Pinpoint the cell where the given text exists, returning its [x, y] midpoint coordinate. 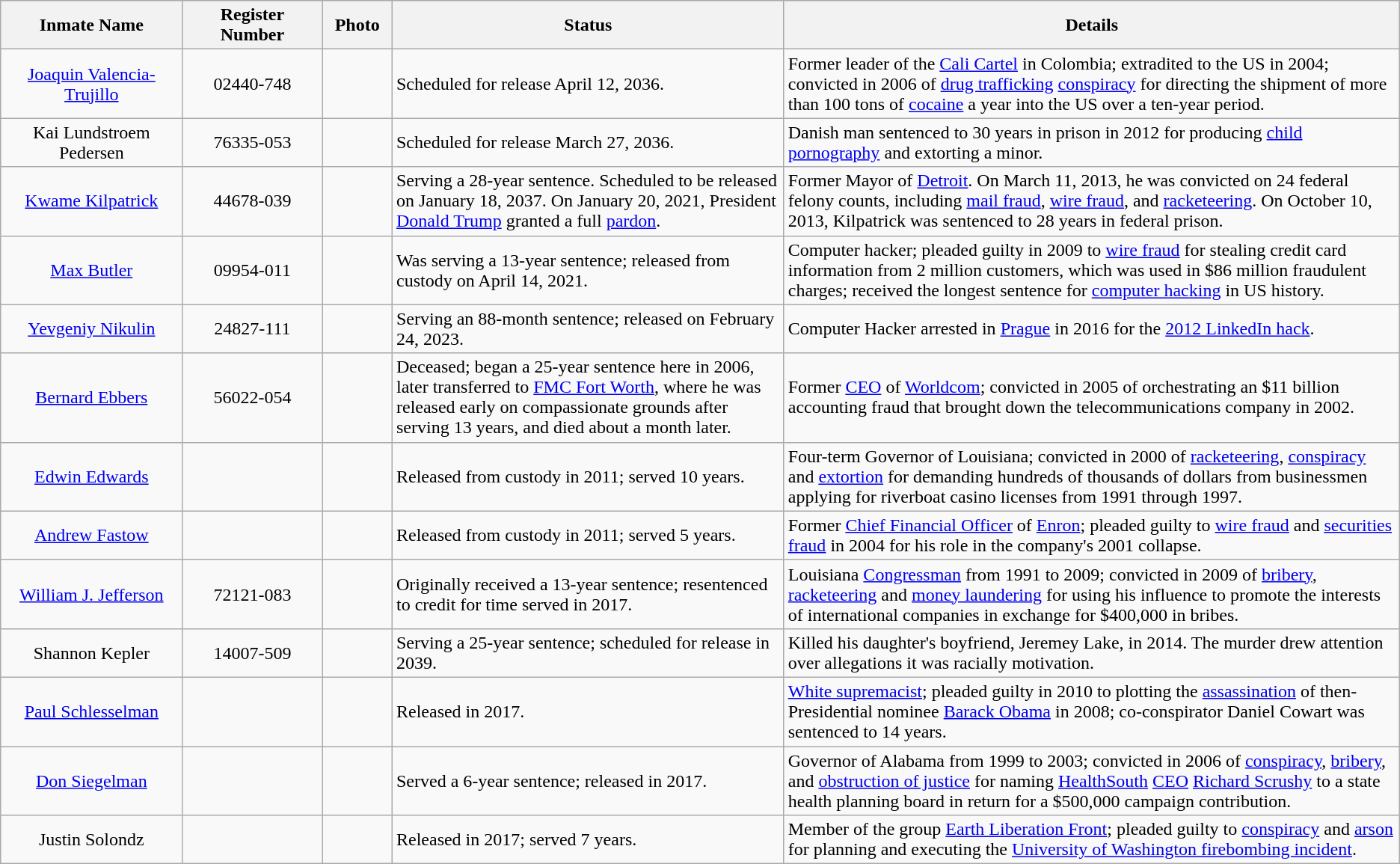
Shannon Kepler [91, 652]
Register Number [253, 25]
Scheduled for release March 27, 2036. [588, 142]
Don Siegelman [91, 781]
56022-054 [253, 398]
Former CEO of Worldcom; convicted in 2005 of orchestrating an $11 billion accounting fraud that brought down the telecommunications company in 2002. [1092, 398]
Serving an 88-month sentence; released on February 24, 2023. [588, 329]
Originally received a 13-year sentence; resentenced to credit for time served in 2017. [588, 594]
Scheduled for release April 12, 2036. [588, 84]
Serving a 28-year sentence. Scheduled to be released on January 18, 2037. On January 20, 2021, President Donald Trump granted a full pardon. [588, 201]
Served a 6-year sentence; released in 2017. [588, 781]
72121-083 [253, 594]
44678-039 [253, 201]
Kwame Kilpatrick [91, 201]
Computer Hacker arrested in Prague in 2016 for the 2012 LinkedIn hack. [1092, 329]
Released from custody in 2011; served 5 years. [588, 536]
Serving a 25-year sentence; scheduled for release in 2039. [588, 652]
24827-111 [253, 329]
Andrew Fastow [91, 536]
Yevgeniy Nikulin [91, 329]
Kai Lundstroem Pedersen [91, 142]
Paul Schlesselman [91, 711]
02440-748 [253, 84]
Justin Solondz [91, 839]
Edwin Edwards [91, 477]
Inmate Name [91, 25]
Danish man sentenced to 30 years in prison in 2012 for producing child pornography and extorting a minor. [1092, 142]
Joaquin Valencia-Trujillo [91, 84]
Bernard Ebbers [91, 398]
Details [1092, 25]
Former Chief Financial Officer of Enron; pleaded guilty to wire fraud and securities fraud in 2004 for his role in the company's 2001 collapse. [1092, 536]
Released in 2017. [588, 711]
Killed his daughter's boyfriend, Jeremey Lake, in 2014. The murder drew attention over allegations it was racially motivation. [1092, 652]
09954-011 [253, 270]
William J. Jefferson [91, 594]
14007-509 [253, 652]
Released from custody in 2011; served 10 years. [588, 477]
Photo [357, 25]
Was serving a 13-year sentence; released from custody on April 14, 2021. [588, 270]
76335-053 [253, 142]
Status [588, 25]
Max Butler [91, 270]
Released in 2017; served 7 years. [588, 839]
